Identify which cell holds the provided text, then report its (x, y) central coordinate. 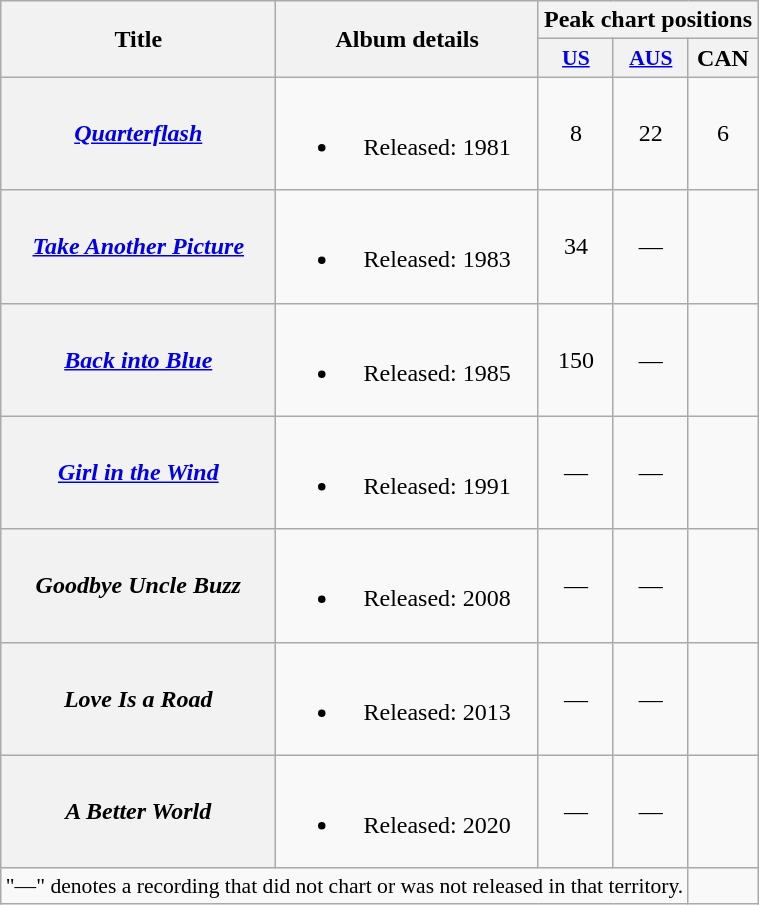
Peak chart positions (648, 20)
Released: 2008 (408, 586)
"—" denotes a recording that did not chart or was not released in that territory. (345, 886)
Released: 2013 (408, 698)
8 (576, 134)
Released: 1991 (408, 472)
Girl in the Wind (138, 472)
Goodbye Uncle Buzz (138, 586)
AUS (650, 58)
A Better World (138, 812)
Released: 1985 (408, 360)
US (576, 58)
Back into Blue (138, 360)
6 (722, 134)
22 (650, 134)
Released: 2020 (408, 812)
Released: 1981 (408, 134)
150 (576, 360)
Quarterflash (138, 134)
Album details (408, 39)
Title (138, 39)
Love Is a Road (138, 698)
CAN (722, 58)
34 (576, 246)
Released: 1983 (408, 246)
Take Another Picture (138, 246)
